Output the (x, y) coordinate of the center of the cell containing the given text.  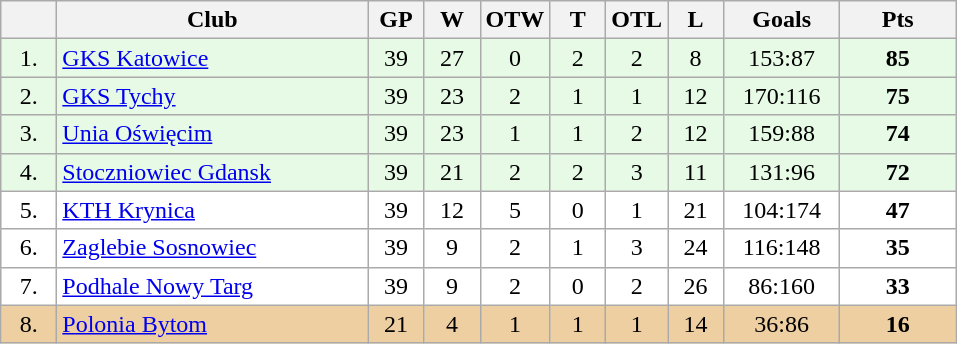
24 (696, 248)
85 (898, 58)
116:148 (782, 248)
36:86 (782, 324)
153:87 (782, 58)
26 (696, 286)
Pts (898, 20)
2. (29, 96)
27 (452, 58)
75 (898, 96)
86:160 (782, 286)
33 (898, 286)
L (696, 20)
T (578, 20)
35 (898, 248)
Zaglebie Sosnowiec (212, 248)
Unia Oświęcim (212, 134)
GP (396, 20)
5 (515, 210)
8 (696, 58)
Podhale Nowy Targ (212, 286)
170:116 (782, 96)
3. (29, 134)
Polonia Bytom (212, 324)
Stoczniowiec Gdansk (212, 172)
14 (696, 324)
6. (29, 248)
GKS Katowice (212, 58)
16 (898, 324)
4. (29, 172)
GKS Tychy (212, 96)
74 (898, 134)
4 (452, 324)
11 (696, 172)
8. (29, 324)
7. (29, 286)
104:174 (782, 210)
1. (29, 58)
W (452, 20)
47 (898, 210)
KTH Krynica (212, 210)
131:96 (782, 172)
OTW (515, 20)
72 (898, 172)
159:88 (782, 134)
Club (212, 20)
Goals (782, 20)
OTL (637, 20)
5. (29, 210)
